Determine the (x, y) coordinate at the center of the cell enclosing the given text.  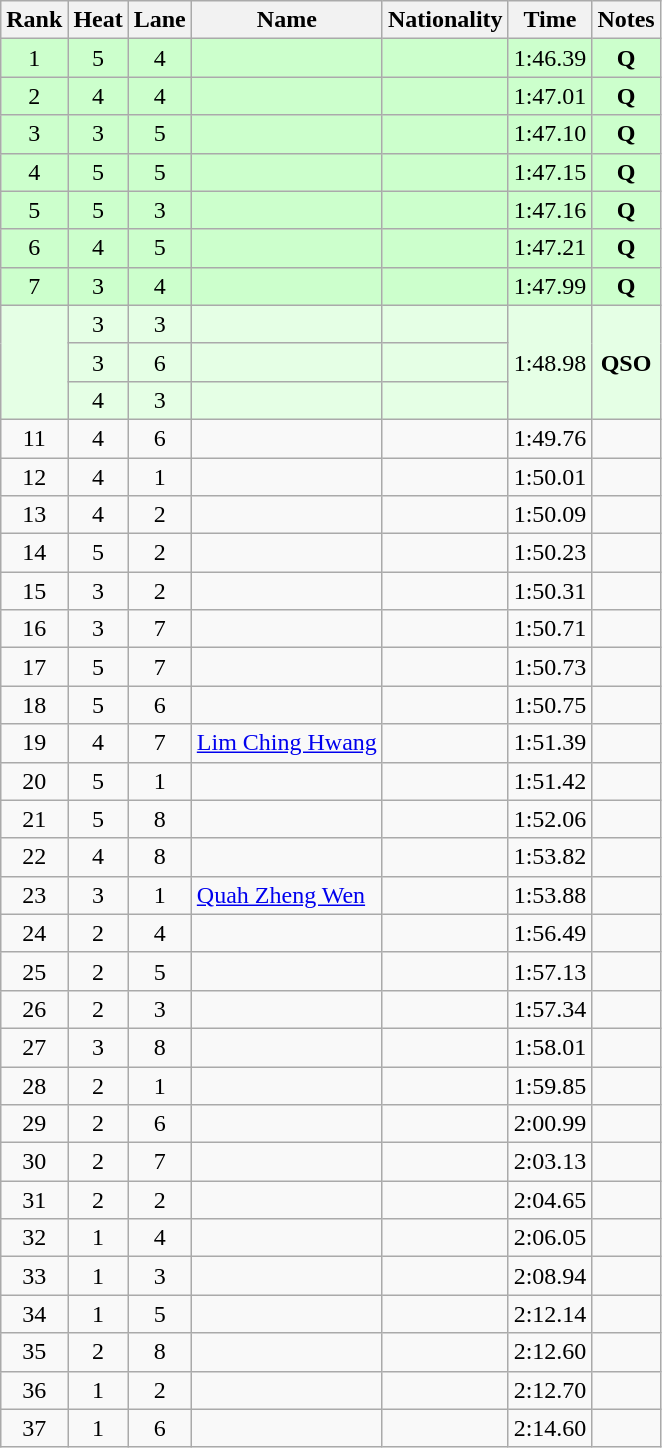
1:50.71 (550, 629)
15 (34, 591)
Rank (34, 20)
Heat (98, 20)
33 (34, 1276)
1:59.85 (550, 1085)
25 (34, 971)
1:47.99 (550, 286)
1:50.09 (550, 515)
13 (34, 515)
Lim Ching Hwang (286, 743)
14 (34, 553)
2:14.60 (550, 1428)
17 (34, 667)
Nationality (445, 20)
1:51.39 (550, 743)
Quah Zheng Wen (286, 895)
18 (34, 705)
36 (34, 1390)
1:50.23 (550, 553)
2:08.94 (550, 1276)
1:52.06 (550, 819)
23 (34, 895)
1:47.16 (550, 210)
1:58.01 (550, 1047)
35 (34, 1352)
2:00.99 (550, 1124)
1:50.75 (550, 705)
34 (34, 1314)
1:47.15 (550, 172)
2:04.65 (550, 1200)
20 (34, 781)
1:47.10 (550, 134)
31 (34, 1200)
27 (34, 1047)
Name (286, 20)
1:50.01 (550, 477)
Notes (626, 20)
2:12.14 (550, 1314)
1:46.39 (550, 58)
37 (34, 1428)
32 (34, 1238)
2:03.13 (550, 1162)
1:53.82 (550, 857)
16 (34, 629)
1:47.01 (550, 96)
1:57.13 (550, 971)
21 (34, 819)
1:56.49 (550, 933)
24 (34, 933)
1:50.73 (550, 667)
26 (34, 1009)
19 (34, 743)
Lane (160, 20)
Time (550, 20)
11 (34, 438)
1:49.76 (550, 438)
2:06.05 (550, 1238)
29 (34, 1124)
2:12.70 (550, 1390)
1:50.31 (550, 591)
30 (34, 1162)
1:51.42 (550, 781)
1:57.34 (550, 1009)
12 (34, 477)
QSO (626, 362)
1:48.98 (550, 362)
2:12.60 (550, 1352)
1:53.88 (550, 895)
1:47.21 (550, 248)
28 (34, 1085)
22 (34, 857)
